Extract the (X, Y) coordinate from the center of the cell holding the provided text.  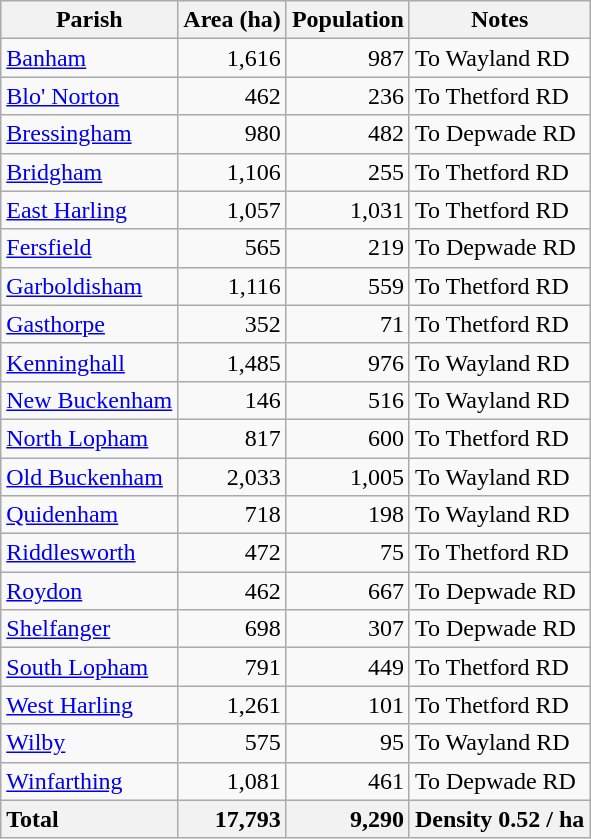
482 (348, 134)
198 (348, 515)
Kenninghall (90, 362)
71 (348, 324)
Notes (499, 20)
Area (ha) (232, 20)
1,485 (232, 362)
Old Buckenham (90, 477)
575 (232, 743)
Garboldisham (90, 286)
667 (348, 591)
75 (348, 553)
1,261 (232, 705)
449 (348, 667)
791 (232, 667)
718 (232, 515)
Bressingham (90, 134)
Winfarthing (90, 781)
Parish (90, 20)
1,106 (232, 172)
980 (232, 134)
1,616 (232, 58)
461 (348, 781)
600 (348, 438)
East Harling (90, 210)
New Buckenham (90, 400)
Bridgham (90, 172)
255 (348, 172)
307 (348, 629)
698 (232, 629)
352 (232, 324)
Gasthorpe (90, 324)
1,031 (348, 210)
1,057 (232, 210)
Riddlesworth (90, 553)
17,793 (232, 819)
976 (348, 362)
North Lopham (90, 438)
146 (232, 400)
Blo' Norton (90, 96)
516 (348, 400)
Quidenham (90, 515)
987 (348, 58)
Banham (90, 58)
Population (348, 20)
236 (348, 96)
472 (232, 553)
2,033 (232, 477)
1,005 (348, 477)
1,116 (232, 286)
9,290 (348, 819)
219 (348, 248)
95 (348, 743)
Shelfanger (90, 629)
565 (232, 248)
Fersfield (90, 248)
West Harling (90, 705)
Wilby (90, 743)
Total (90, 819)
817 (232, 438)
101 (348, 705)
Roydon (90, 591)
South Lopham (90, 667)
559 (348, 286)
1,081 (232, 781)
Density 0.52 / ha (499, 819)
